Determine the (X, Y) coordinate at the center of the cell enclosing the given text.  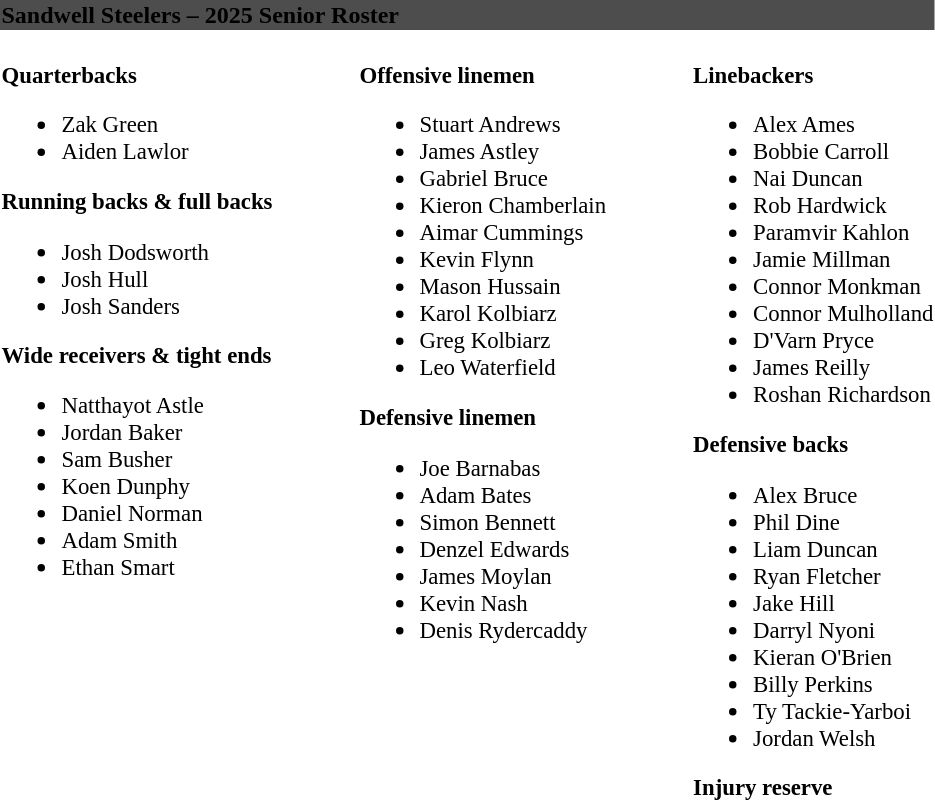
Sandwell Steelers – 2025 Senior Roster (468, 15)
